Scan for the cell matching the given text and deliver its [x, y] coordinate at center. 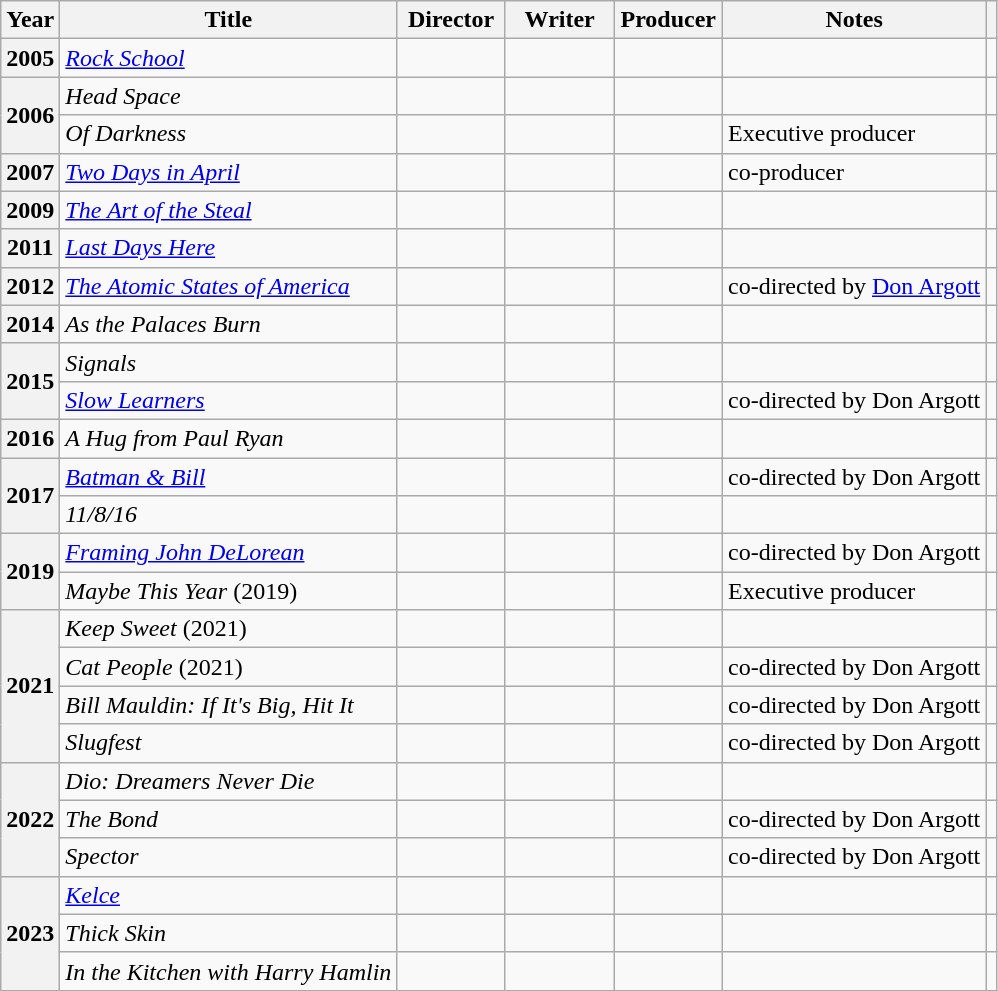
In the Kitchen with Harry Hamlin [228, 971]
Title [228, 20]
The Atomic States of America [228, 286]
Spector [228, 857]
2019 [30, 572]
Writer [560, 20]
Rock School [228, 58]
Batman & Bill [228, 477]
Signals [228, 362]
2015 [30, 381]
Slugfest [228, 743]
2016 [30, 438]
Director [452, 20]
Maybe This Year (2019) [228, 591]
Thick Skin [228, 933]
11/8/16 [228, 515]
The Bond [228, 819]
Producer [668, 20]
2005 [30, 58]
co-producer [854, 172]
Head Space [228, 96]
2007 [30, 172]
Of Darkness [228, 134]
Dio: Dreamers Never Die [228, 781]
Bill Mauldin: If It's Big, Hit It [228, 705]
2009 [30, 210]
2012 [30, 286]
2011 [30, 248]
Notes [854, 20]
2014 [30, 324]
Year [30, 20]
A Hug from Paul Ryan [228, 438]
The Art of the Steal [228, 210]
2023 [30, 933]
2006 [30, 115]
2021 [30, 686]
Kelce [228, 895]
Last Days Here [228, 248]
2017 [30, 496]
Framing John DeLorean [228, 553]
2022 [30, 819]
Keep Sweet (2021) [228, 629]
Two Days in April [228, 172]
Slow Learners [228, 400]
Cat People (2021) [228, 667]
As the Palaces Burn [228, 324]
